From the cell containing the given text, extract its center point as [x, y] coordinate. 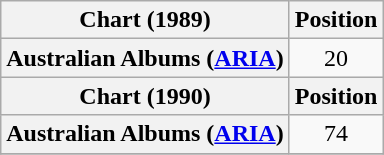
74 [336, 134]
Chart (1989) [145, 20]
Chart (1990) [145, 96]
20 [336, 58]
